Scan for the cell matching the given text and deliver its [x, y] coordinate at center. 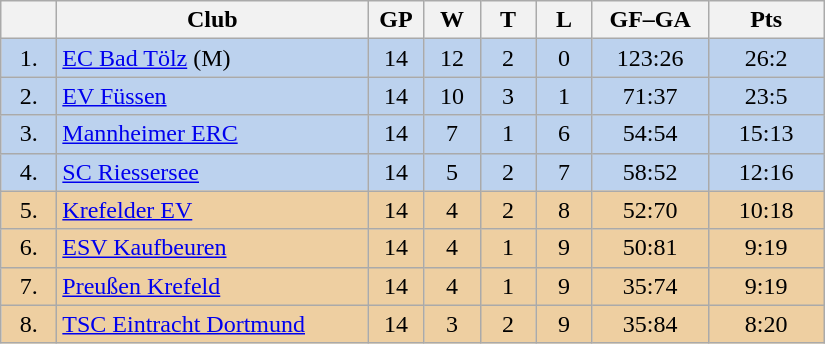
0 [564, 58]
Pts [766, 20]
50:81 [650, 248]
3. [29, 134]
GP [396, 20]
8:20 [766, 324]
6. [29, 248]
123:26 [650, 58]
5 [452, 172]
23:5 [766, 96]
4. [29, 172]
TSC Eintracht Dortmund [212, 324]
ESV Kaufbeuren [212, 248]
35:74 [650, 286]
Mannheimer ERC [212, 134]
71:37 [650, 96]
T [508, 20]
GF–GA [650, 20]
5. [29, 210]
12:16 [766, 172]
10:18 [766, 210]
W [452, 20]
15:13 [766, 134]
L [564, 20]
Club [212, 20]
26:2 [766, 58]
Preußen Krefeld [212, 286]
7. [29, 286]
1. [29, 58]
54:54 [650, 134]
2. [29, 96]
52:70 [650, 210]
35:84 [650, 324]
EV Füssen [212, 96]
6 [564, 134]
8 [564, 210]
12 [452, 58]
EC Bad Tölz (M) [212, 58]
10 [452, 96]
58:52 [650, 172]
SC Riessersee [212, 172]
8. [29, 324]
Krefelder EV [212, 210]
